Output the (x, y) coordinate of the center of the cell containing the given text.  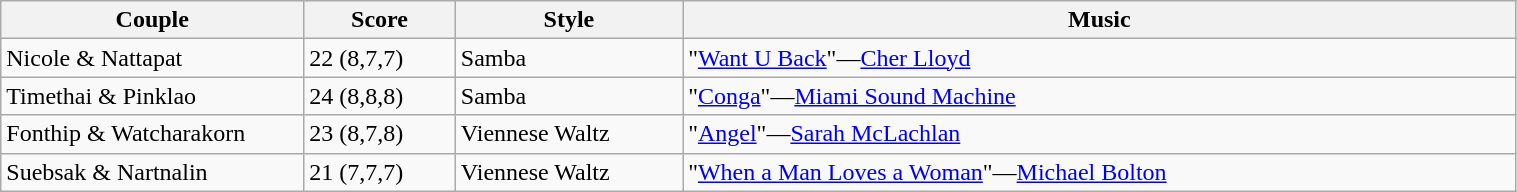
Music (1100, 20)
Score (380, 20)
23 (8,7,8) (380, 134)
"Angel"—Sarah McLachlan (1100, 134)
Suebsak & Nartnalin (152, 172)
"When a Man Loves a Woman"—Michael Bolton (1100, 172)
22 (8,7,7) (380, 58)
"Conga"—Miami Sound Machine (1100, 96)
21 (7,7,7) (380, 172)
Timethai & Pinklao (152, 96)
Couple (152, 20)
Style (568, 20)
Nicole & Nattapat (152, 58)
24 (8,8,8) (380, 96)
"Want U Back"—Cher Lloyd (1100, 58)
Fonthip & Watcharakorn (152, 134)
